From the cell containing the given text, extract its center point as (x, y) coordinate. 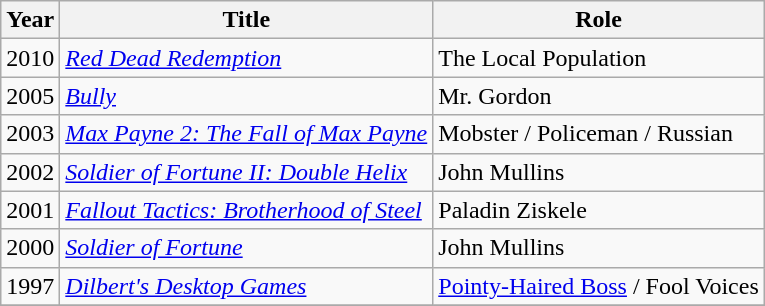
1997 (30, 286)
Fallout Tactics: Brotherhood of Steel (246, 210)
Bully (246, 96)
2001 (30, 210)
Year (30, 20)
Paladin Ziskele (599, 210)
Soldier of Fortune II: Double Helix (246, 172)
Soldier of Fortune (246, 248)
2010 (30, 58)
2005 (30, 96)
Mobster / Policeman / Russian (599, 134)
Max Payne 2: The Fall of Max Payne (246, 134)
Pointy-Haired Boss / Fool Voices (599, 286)
2003 (30, 134)
Mr. Gordon (599, 96)
2000 (30, 248)
Title (246, 20)
Dilbert's Desktop Games (246, 286)
Red Dead Redemption (246, 58)
The Local Population (599, 58)
2002 (30, 172)
Role (599, 20)
